Pinpoint the cell where the given text exists, returning its [X, Y] midpoint coordinate. 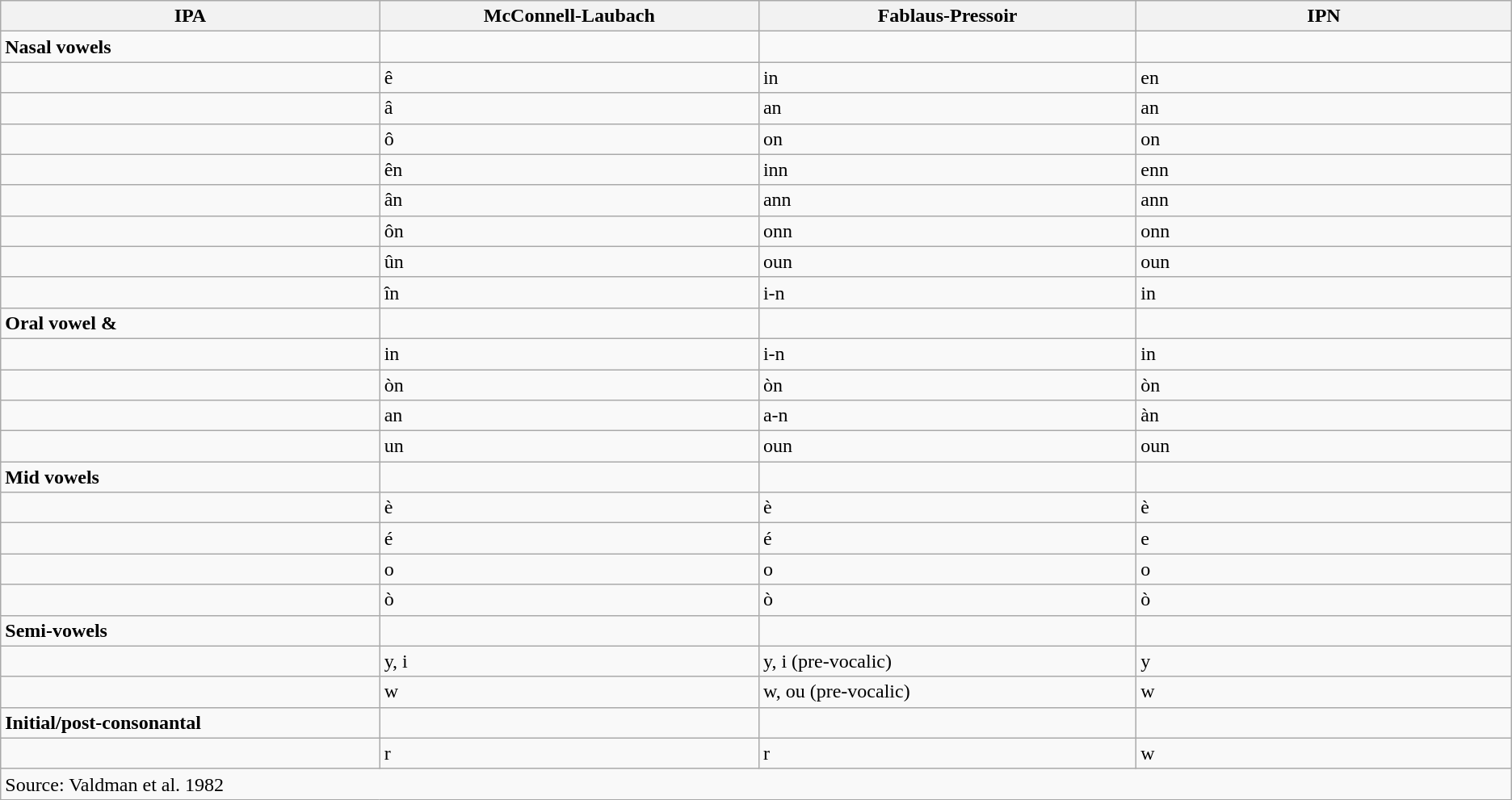
ôn [569, 231]
McConnell-Laubach [569, 16]
ê [569, 77]
Nasal vowels [191, 47]
în [569, 292]
IPN [1324, 16]
IPA [191, 16]
Oral vowel & [191, 323]
e [1324, 538]
ân [569, 200]
Mid vowels [191, 477]
en [1324, 77]
a-n [947, 416]
ûn [569, 262]
ô [569, 139]
Semi-vowels [191, 630]
inn [947, 170]
Source: Valdman et al. 1982 [756, 784]
y [1324, 661]
un [569, 446]
Fablaus-Pressoir [947, 16]
Initial/post-consonantal [191, 723]
enn [1324, 170]
w, ou (pre-vocalic) [947, 692]
â [569, 108]
y, i (pre-vocalic) [947, 661]
y, i [569, 661]
àn [1324, 416]
ên [569, 170]
